Return the [x, y] coordinate for the center point of the cell that contains the specified text.  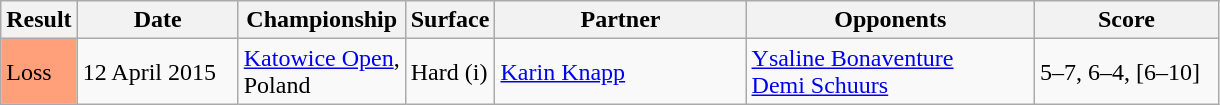
5–7, 6–4, [6–10] [1127, 72]
Karin Knapp [620, 72]
Score [1127, 20]
Result [39, 20]
Ysaline Bonaventure Demi Schuurs [890, 72]
Date [158, 20]
Championship [322, 20]
Partner [620, 20]
12 April 2015 [158, 72]
Opponents [890, 20]
Katowice Open, Poland [322, 72]
Surface [450, 20]
Hard (i) [450, 72]
Loss [39, 72]
